Scan for the cell matching the given text and deliver its (X, Y) coordinate at center. 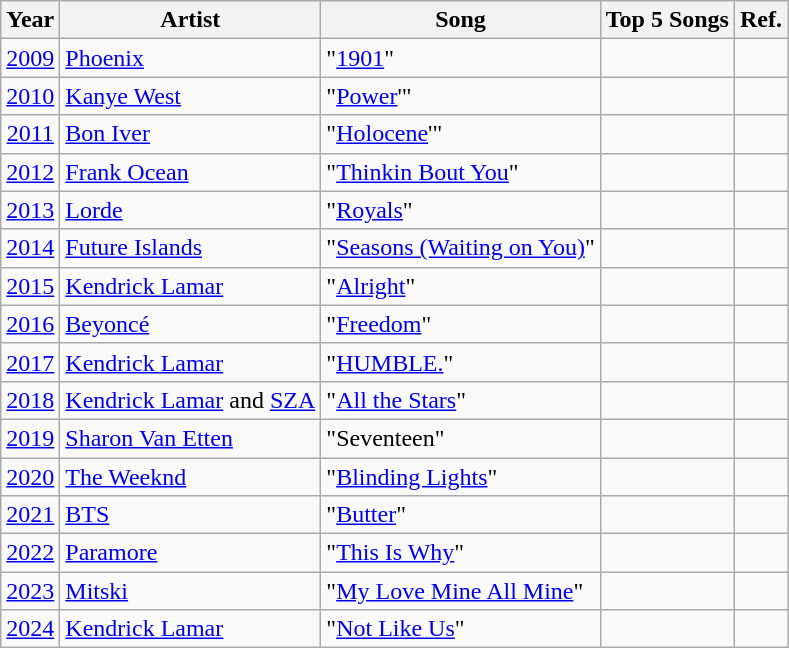
2024 (30, 629)
Sharon Van Etten (190, 438)
"Royals" (460, 210)
"This Is Why" (460, 553)
"HUMBLE." (460, 362)
2010 (30, 96)
"Seventeen" (460, 438)
Song (460, 20)
Future Islands (190, 248)
2017 (30, 362)
"Seasons (Waiting on You)" (460, 248)
"Butter" (460, 515)
2015 (30, 286)
2011 (30, 134)
"Freedom" (460, 324)
"My Love Mine All Mine" (460, 591)
"Blinding Lights" (460, 477)
2014 (30, 248)
The Weeknd (190, 477)
2019 (30, 438)
2023 (30, 591)
Kanye West (190, 96)
Top 5 Songs (667, 20)
Bon Iver (190, 134)
"1901" (460, 58)
Phoenix (190, 58)
Lorde (190, 210)
2022 (30, 553)
"Thinkin Bout You" (460, 172)
"Alright" (460, 286)
2018 (30, 400)
2021 (30, 515)
Kendrick Lamar and SZA (190, 400)
Mitski (190, 591)
"Holocene'" (460, 134)
2020 (30, 477)
2009 (30, 58)
"Not Like Us" (460, 629)
Ref. (760, 20)
2016 (30, 324)
2013 (30, 210)
"Power'" (460, 96)
Beyoncé (190, 324)
2012 (30, 172)
"All the Stars" (460, 400)
Year (30, 20)
Artist (190, 20)
BTS (190, 515)
Frank Ocean (190, 172)
Paramore (190, 553)
